Locate the cell with the specified text and output its (X, Y) center coordinate. 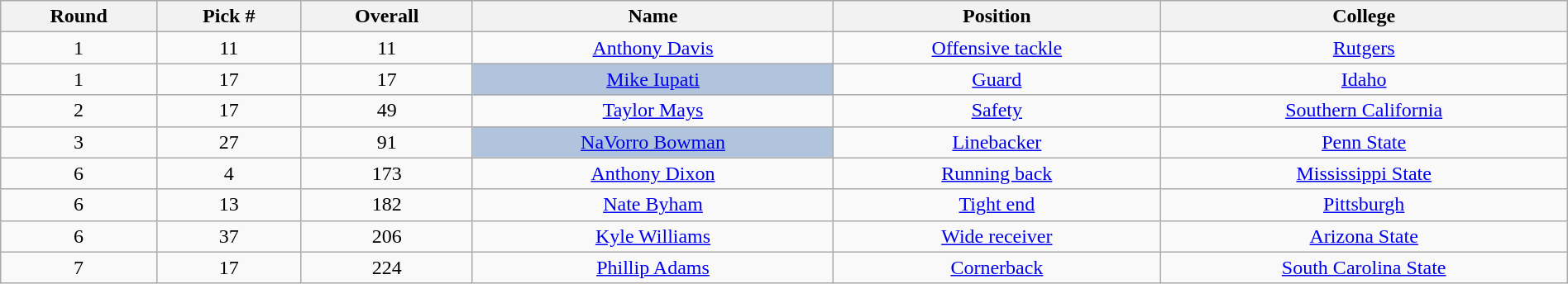
4 (228, 173)
206 (387, 236)
College (1364, 17)
South Carolina State (1364, 267)
91 (387, 142)
Cornerback (997, 267)
2 (79, 111)
Pittsburgh (1364, 205)
Kyle Williams (653, 236)
Mississippi State (1364, 173)
Arizona State (1364, 236)
Idaho (1364, 79)
Phillip Adams (653, 267)
27 (228, 142)
Offensive tackle (997, 48)
182 (387, 205)
173 (387, 173)
Tight end (997, 205)
Mike Iupati (653, 79)
Position (997, 17)
Wide receiver (997, 236)
Linebacker (997, 142)
Running back (997, 173)
Guard (997, 79)
Name (653, 17)
Pick # (228, 17)
NaVorro Bowman (653, 142)
37 (228, 236)
Anthony Davis (653, 48)
Nate Byham (653, 205)
Rutgers (1364, 48)
Penn State (1364, 142)
Anthony Dixon (653, 173)
224 (387, 267)
Taylor Mays (653, 111)
7 (79, 267)
Southern California (1364, 111)
Round (79, 17)
Overall (387, 17)
3 (79, 142)
49 (387, 111)
13 (228, 205)
Safety (997, 111)
